Output the (x, y) coordinate of the center of the cell containing the given text.  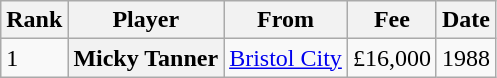
£16,000 (392, 58)
From (286, 20)
Rank (34, 20)
Micky Tanner (146, 58)
1988 (466, 58)
Bristol City (286, 58)
1 (34, 58)
Fee (392, 20)
Date (466, 20)
Player (146, 20)
